Identify which cell holds the provided text, then report its (x, y) central coordinate. 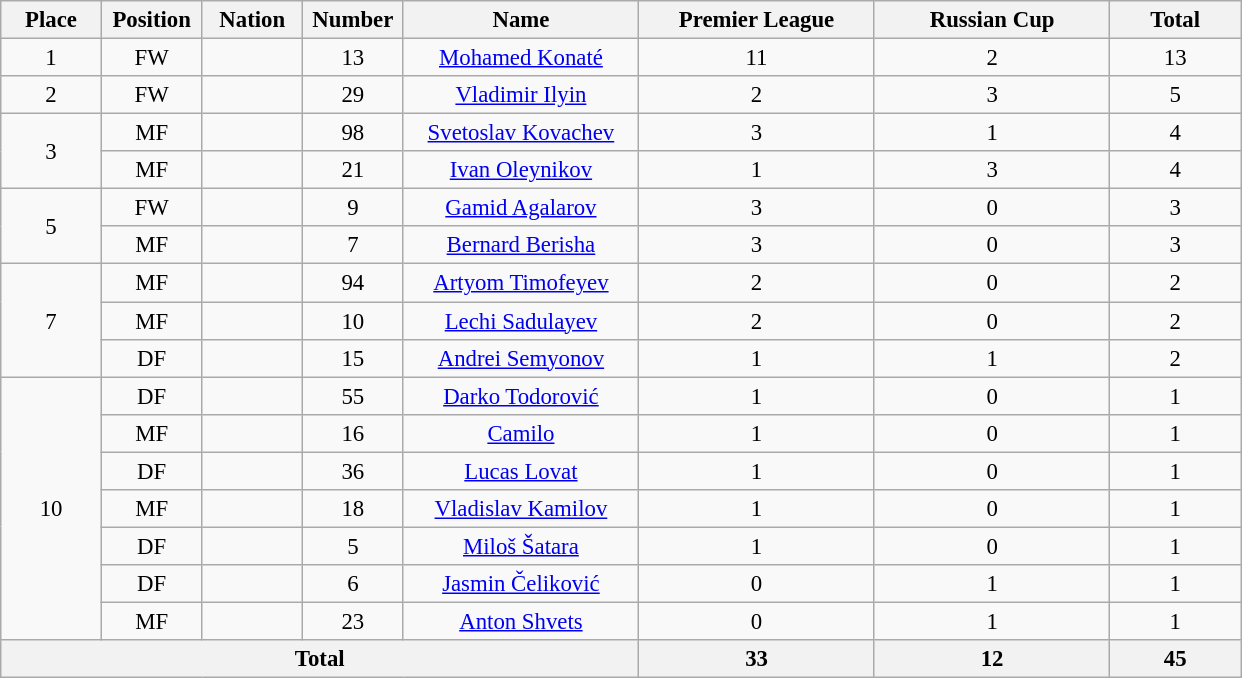
Name (521, 20)
Position (152, 20)
Vladislav Kamilov (521, 509)
Camilo (521, 433)
Miloš Šatara (521, 546)
16 (354, 433)
9 (354, 208)
Nation (252, 20)
94 (354, 283)
Lechi Sadulayev (521, 321)
Gamid Agalarov (521, 208)
11 (757, 58)
98 (354, 133)
Mohamed Konaté (521, 58)
45 (1176, 659)
Premier League (757, 20)
Artyom Timofeyev (521, 283)
Ivan Oleynikov (521, 170)
Anton Shvets (521, 621)
Svetoslav Kovachev (521, 133)
18 (354, 509)
36 (354, 471)
6 (354, 584)
Vladimir Ilyin (521, 95)
Place (52, 20)
55 (354, 396)
Number (354, 20)
Darko Todorović (521, 396)
29 (354, 95)
23 (354, 621)
15 (354, 358)
Bernard Berisha (521, 245)
Russian Cup (992, 20)
Andrei Semyonov (521, 358)
21 (354, 170)
12 (992, 659)
33 (757, 659)
Lucas Lovat (521, 471)
Jasmin Čeliković (521, 584)
